Scan for the cell matching the given text and deliver its [X, Y] coordinate at center. 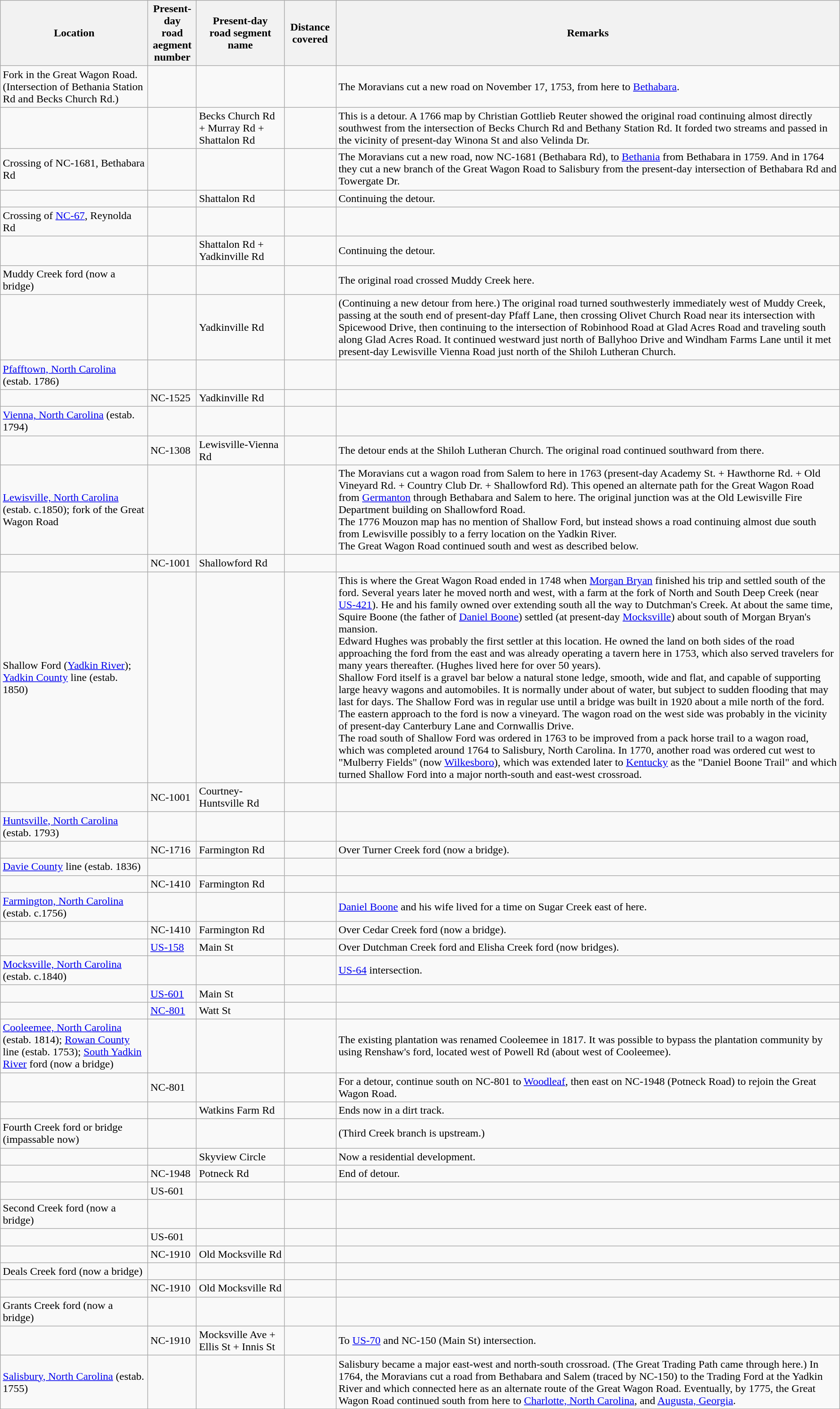
Pfafftown, North Carolina (estab. 1786) [74, 374]
The original road crossed Muddy Creek here. [588, 280]
Davie County line (estab. 1836) [74, 867]
NC-1308 [172, 450]
Fork in the Great Wagon Road. (Intersection of Bethania Station Rd and Becks Church Rd.) [74, 87]
Huntsville, North Carolina (estab. 1793) [74, 827]
Lewisville-Vienna Rd [241, 450]
NC-1716 [172, 850]
Becks Church Rd + Murray Rd + Shattalon Rd [241, 128]
Lewisville, North Carolina (estab. c.1850); fork of the Great Wagon Road [74, 510]
Salisbury, North Carolina (estab. 1755) [74, 1382]
NC-1525 [172, 398]
Location [74, 33]
Potneck Rd [241, 1174]
Over Cedar Creek ford (now a bridge). [588, 930]
Crossing of NC-67, Reynolda Rd [74, 222]
Grants Creek ford (now a bridge) [74, 1312]
Mocksville Ave + Ellis St + Innis St [241, 1340]
To US-70 and NC-150 (Main St) intersection. [588, 1340]
The detour ends at the Shiloh Lutheran Church. The original road continued southward from there. [588, 450]
Present-day road segment name [241, 33]
Vienna, North Carolina (estab. 1794) [74, 421]
Shallow Ford (Yadkin River); Yadkin County line (estab. 1850) [74, 677]
Cooleemee, North Carolina (estab. 1814); Rowan County line (estab. 1753); South Yadkin River ford (now a bridge) [74, 1046]
Crossing of NC-1681, Bethabara Rd [74, 169]
Mocksville, North Carolina (estab. c.1840) [74, 970]
Shattalon Rd + Yadkinville Rd [241, 250]
For a detour, continue south on NC-801 to Woodleaf, then east on NC-1948 (Potneck Road) to rejoin the Great Wagon Road. [588, 1087]
Daniel Boone and his wife lived for a time on Sugar Creek east of here. [588, 907]
(Third Creek branch is upstream.) [588, 1134]
Watt St [241, 1010]
Remarks [588, 33]
Over Turner Creek ford (now a bridge). [588, 850]
Courtney-Huntsville Rd [241, 797]
The Moravians cut a new road on November 17, 1753, from here to Bethabara. [588, 87]
Second Creek ford (now a bridge) [74, 1214]
Shattalon Rd [241, 198]
Muddy Creek ford (now a bridge) [74, 280]
Watkins Farm Rd [241, 1111]
Now a residential development. [588, 1157]
Over Dutchman Creek ford and Elisha Creek ford (now bridges). [588, 947]
Farmington, North Carolina (estab. c.1756) [74, 907]
Ends now in a dirt track. [588, 1111]
NC-1948 [172, 1174]
US-64 intersection. [588, 970]
Deals Creek ford (now a bridge) [74, 1271]
US-158 [172, 947]
Shallowford Rd [241, 563]
Fourth Creek ford or bridge (impassable now) [74, 1134]
Distance covered [310, 33]
Present-day road aegment number [172, 33]
End of detour. [588, 1174]
Skyview Circle [241, 1157]
